Output the [x, y] coordinate of the center of the cell containing the given text.  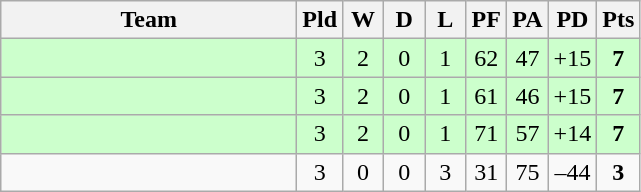
71 [486, 134]
Pts [618, 20]
47 [528, 58]
PD [572, 20]
PF [486, 20]
+14 [572, 134]
Pld [320, 20]
61 [486, 96]
–44 [572, 172]
W [364, 20]
75 [528, 172]
D [404, 20]
L [446, 20]
PA [528, 20]
46 [528, 96]
31 [486, 172]
62 [486, 58]
Team [149, 20]
57 [528, 134]
